Scan for the cell matching the given text and deliver its (X, Y) coordinate at center. 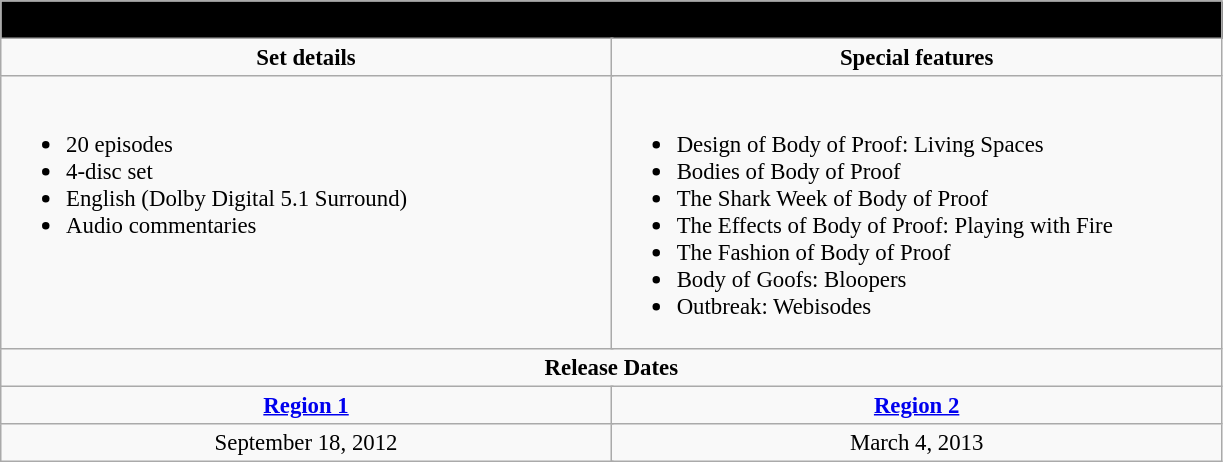
March 4, 2013 (916, 442)
September 18, 2012 (306, 442)
Set details (306, 58)
Body of Proof: The Complete Second Season (612, 20)
Special features (916, 58)
Release Dates (612, 367)
Region 2 (916, 405)
Region 1 (306, 405)
20 episodes4-disc setEnglish (Dolby Digital 5.1 Surround)Audio commentaries (306, 212)
